Capture the cell that displays the provided text and extract its [x, y] central coordinate. 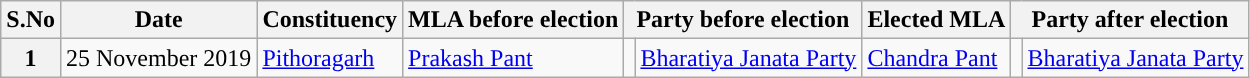
25 November 2019 [158, 58]
MLA before election [514, 20]
Pithoragarh [330, 58]
Elected MLA [936, 20]
Party before election [743, 20]
Constituency [330, 20]
S.No [31, 20]
Party after election [1130, 20]
Chandra Pant [936, 58]
Prakash Pant [514, 58]
1 [31, 58]
Date [158, 20]
